Search for the cell housing the specified text and yield its [X, Y] center coordinate. 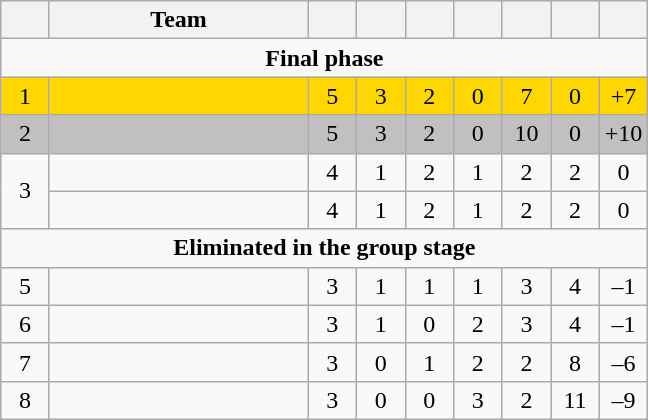
6 [26, 324]
Eliminated in the group stage [324, 248]
+7 [624, 96]
+10 [624, 134]
Team [178, 20]
–6 [624, 362]
11 [576, 400]
10 [526, 134]
–9 [624, 400]
Final phase [324, 58]
